Return (X, Y) of the center of cell containing provided text 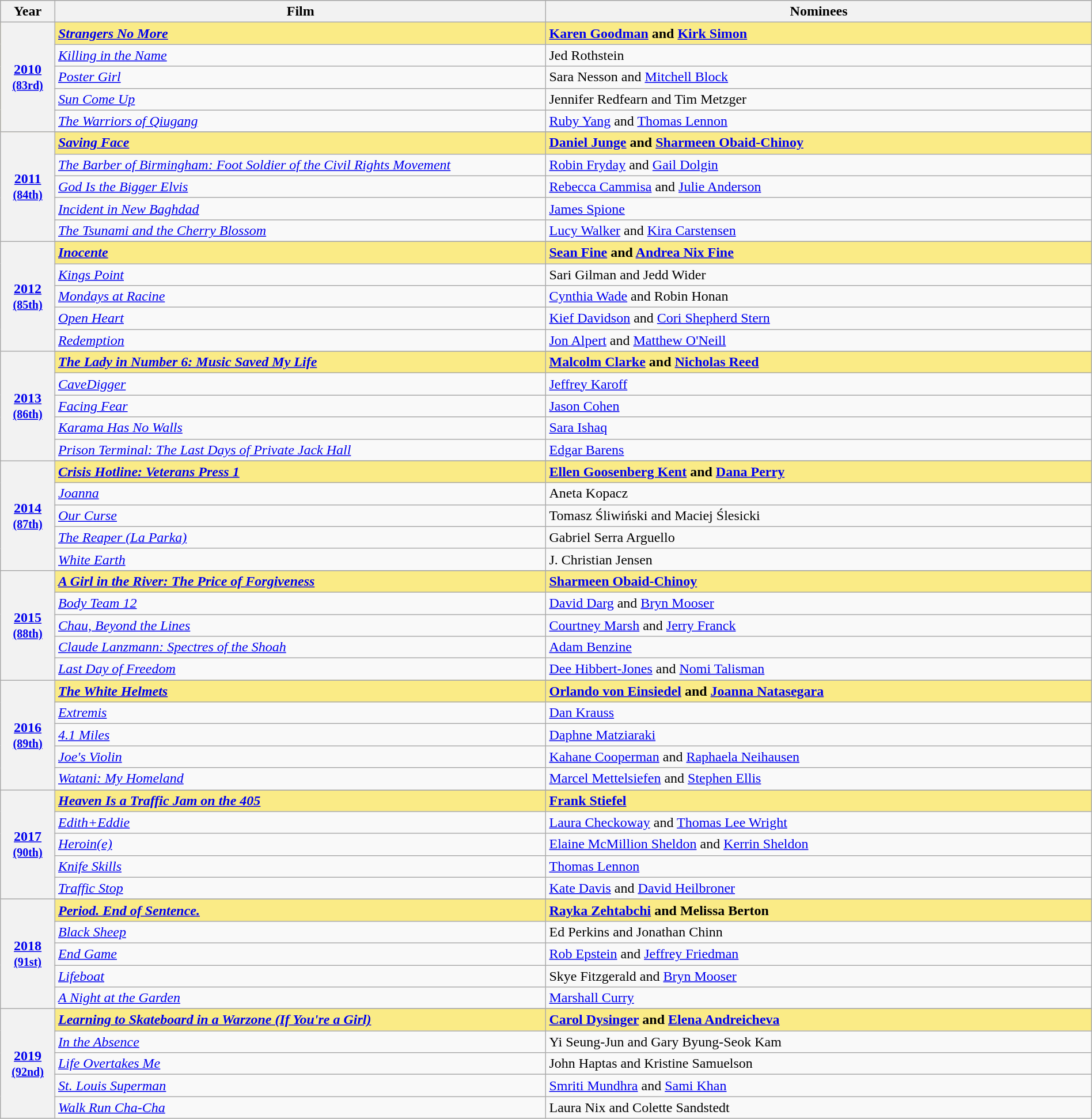
Kahane Cooperman and Raphaela Neihausen (819, 757)
Black Sheep (301, 932)
Claude Lanzmann: Spectres of the Shoah (301, 647)
Kate Davis and David Heilbroner (819, 888)
2010(83rd) (28, 77)
Ellen Goosenberg Kent and Dana Perry (819, 472)
Frank Stiefel (819, 801)
Life Overtakes Me (301, 1064)
Watani: My Homeland (301, 779)
God Is the Bigger Elvis (301, 187)
2019(92nd) (28, 1064)
CaveDigger (301, 384)
David Darg and Bryn Mooser (819, 603)
Dan Krauss (819, 713)
Lucy Walker and Kira Carstensen (819, 230)
Jason Cohen (819, 406)
Prison Terminal: The Last Days of Private Jack Hall (301, 450)
Redemption (301, 340)
Kings Point (301, 275)
A Night at the Garden (301, 998)
Rebecca Cammisa and Julie Anderson (819, 187)
Smriti Mundhra and Sami Khan (819, 1086)
Saving Face (301, 143)
2013(86th) (28, 406)
Open Heart (301, 318)
Kief Davidson and Cori Shepherd Stern (819, 318)
The Barber of Birmingham: Foot Soldier of the Civil Rights Movement (301, 165)
Sharmeen Obaid-Chinoy (819, 581)
Crisis Hotline: Veterans Press 1 (301, 472)
Inocente (301, 252)
Laura Nix and Colette Sandstedt (819, 1107)
2012(85th) (28, 296)
A Girl in the River: The Price of Forgiveness (301, 581)
Our Curse (301, 515)
Lifeboat (301, 976)
John Haptas and Kristine Samuelson (819, 1064)
Sara Nesson and Mitchell Block (819, 77)
Incident in New Baghdad (301, 208)
2018(91st) (28, 954)
James Spione (819, 208)
White Earth (301, 559)
Courtney Marsh and Jerry Franck (819, 625)
Aneta Kopacz (819, 494)
Marcel Mettelsiefen and Stephen Ellis (819, 779)
Poster Girl (301, 77)
Cynthia Wade and Robin Honan (819, 297)
Ed Perkins and Jonathan Chinn (819, 932)
Jennifer Redfearn and Tim Metzger (819, 99)
Ruby Yang and Thomas Lennon (819, 121)
Orlando von Einsiedel and Joanna Natasegara (819, 691)
Learning to Skateboard in a Warzone (If You're a Girl) (301, 1020)
Body Team 12 (301, 603)
Chau, Beyond the Lines (301, 625)
The Lady in Number 6: Music Saved My Life (301, 362)
Skye Fitzgerald and Bryn Mooser (819, 976)
2017(90th) (28, 844)
Jed Rothstein (819, 55)
Edgar Barens (819, 450)
Jon Alpert and Matthew O'Neill (819, 340)
Dee Hibbert-Jones and Nomi Talisman (819, 669)
Mondays at Racine (301, 297)
Edith+Eddie (301, 822)
The Reaper (La Parka) (301, 537)
End Game (301, 954)
Last Day of Freedom (301, 669)
Karen Goodman and Kirk Simon (819, 33)
Robin Fryday and Gail Dolgin (819, 165)
Period. End of Sentence. (301, 910)
Walk Run Cha-Cha (301, 1107)
2016(89th) (28, 735)
Adam Benzine (819, 647)
Daniel Junge and Sharmeen Obaid-Chinoy (819, 143)
Sari Gilman and Jedd Wider (819, 275)
J. Christian Jensen (819, 559)
Karama Has No Walls (301, 428)
Yi Seung-Jun and Gary Byung-Seok Kam (819, 1042)
Marshall Curry (819, 998)
Sun Come Up (301, 99)
Extremis (301, 713)
Carol Dysinger and Elena Andreicheva (819, 1020)
Thomas Lennon (819, 866)
Daphne Matziaraki (819, 735)
Strangers No More (301, 33)
Jeffrey Karoff (819, 384)
Nominees (819, 12)
Rayka Zehtabchi and Melissa Berton (819, 910)
Knife Skills (301, 866)
2014(87th) (28, 515)
Laura Checkoway and Thomas Lee Wright (819, 822)
Year (28, 12)
2015(88th) (28, 625)
Joe's Violin (301, 757)
Facing Fear (301, 406)
2011(84th) (28, 187)
Heroin(e) (301, 844)
Gabriel Serra Arguello (819, 537)
Tomasz Śliwiński and Maciej Ślesicki (819, 515)
Film (301, 12)
In the Absence (301, 1042)
Joanna (301, 494)
Malcolm Clarke and Nicholas Reed (819, 362)
Killing in the Name (301, 55)
Traffic Stop (301, 888)
The White Helmets (301, 691)
Rob Epstein and Jeffrey Friedman (819, 954)
Elaine McMillion Sheldon and Kerrin Sheldon (819, 844)
Sean Fine and Andrea Nix Fine (819, 252)
Sara Ishaq (819, 428)
The Tsunami and the Cherry Blossom (301, 230)
The Warriors of Qiugang (301, 121)
Heaven Is a Traffic Jam on the 405 (301, 801)
St. Louis Superman (301, 1086)
4.1 Miles (301, 735)
